Provide the [X, Y] coordinate of the cell's center where the given text is located.  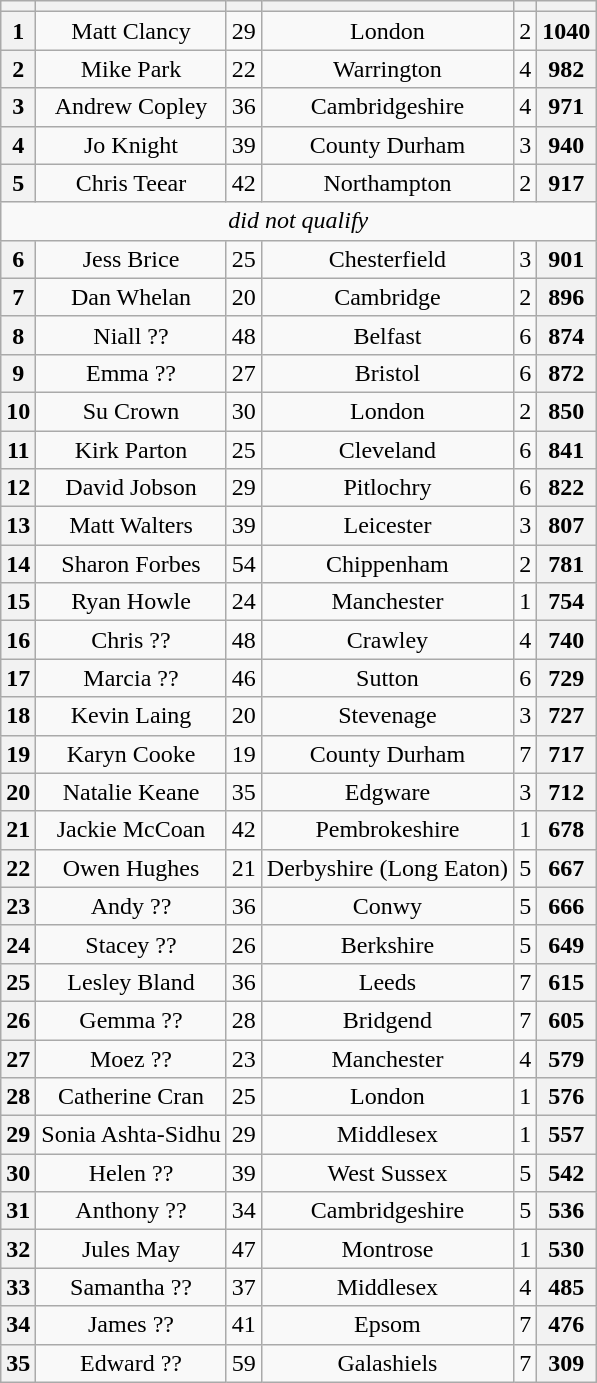
872 [566, 373]
Berkshire [387, 944]
729 [566, 678]
Kirk Parton [131, 449]
Chippenham [387, 564]
Derbyshire (Long Eaton) [387, 868]
10 [18, 411]
Samantha ?? [131, 1287]
13 [18, 526]
Stacey ?? [131, 944]
971 [566, 107]
940 [566, 145]
Cambridge [387, 297]
Su Crown [131, 411]
54 [244, 564]
46 [244, 678]
Crawley [387, 640]
485 [566, 1287]
Emma ?? [131, 373]
874 [566, 335]
Galashiels [387, 1363]
37 [244, 1287]
Karyn Cooke [131, 754]
Bridgend [387, 1020]
579 [566, 1059]
Leeds [387, 982]
Chris ?? [131, 640]
Catherine Cran [131, 1097]
917 [566, 183]
Edward ?? [131, 1363]
41 [244, 1325]
11 [18, 449]
31 [18, 1211]
Moez ?? [131, 1059]
8 [18, 335]
667 [566, 868]
Jules May [131, 1249]
Chesterfield [387, 259]
Andy ?? [131, 906]
1040 [566, 31]
Cleveland [387, 449]
Gemma ?? [131, 1020]
15 [18, 602]
Jo Knight [131, 145]
Helen ?? [131, 1173]
Anthony ?? [131, 1211]
Sharon Forbes [131, 564]
Ryan Howle [131, 602]
536 [566, 1211]
32 [18, 1249]
Epsom [387, 1325]
Chris Teear [131, 183]
717 [566, 754]
18 [18, 716]
649 [566, 944]
12 [18, 488]
754 [566, 602]
309 [566, 1363]
Kevin Laing [131, 716]
Conwy [387, 906]
Bristol [387, 373]
14 [18, 564]
781 [566, 564]
Mike Park [131, 69]
Warrington [387, 69]
Owen Hughes [131, 868]
982 [566, 69]
Niall ?? [131, 335]
16 [18, 640]
Pembrokeshire [387, 830]
Natalie Keane [131, 792]
476 [566, 1325]
Northampton [387, 183]
West Sussex [387, 1173]
576 [566, 1097]
Matt Clancy [131, 31]
Sutton [387, 678]
557 [566, 1135]
901 [566, 259]
822 [566, 488]
850 [566, 411]
Sonia Ashta-Sidhu [131, 1135]
Pitlochry [387, 488]
530 [566, 1249]
Lesley Bland [131, 982]
17 [18, 678]
678 [566, 830]
615 [566, 982]
Belfast [387, 335]
Montrose [387, 1249]
59 [244, 1363]
David Jobson [131, 488]
605 [566, 1020]
Jackie McCoan [131, 830]
47 [244, 1249]
Leicester [387, 526]
712 [566, 792]
807 [566, 526]
Matt Walters [131, 526]
Dan Whelan [131, 297]
33 [18, 1287]
James ?? [131, 1325]
542 [566, 1173]
Marcia ?? [131, 678]
666 [566, 906]
Stevenage [387, 716]
Jess Brice [131, 259]
Andrew Copley [131, 107]
9 [18, 373]
740 [566, 640]
896 [566, 297]
Edgware [387, 792]
727 [566, 716]
did not qualify [298, 221]
841 [566, 449]
